Extract the (x, y) coordinate from the center of the cell holding the provided text.  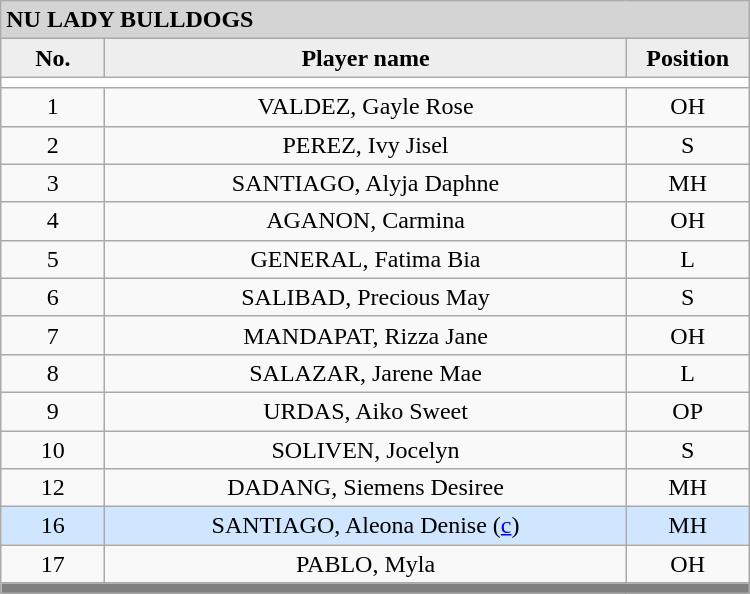
AGANON, Carmina (366, 221)
SANTIAGO, Alyja Daphne (366, 183)
Player name (366, 58)
PABLO, Myla (366, 564)
GENERAL, Fatima Bia (366, 259)
OP (688, 411)
VALDEZ, Gayle Rose (366, 107)
1 (53, 107)
SANTIAGO, Aleona Denise (c) (366, 526)
5 (53, 259)
No. (53, 58)
URDAS, Aiko Sweet (366, 411)
2 (53, 145)
17 (53, 564)
SALAZAR, Jarene Mae (366, 373)
PEREZ, Ivy Jisel (366, 145)
9 (53, 411)
4 (53, 221)
SOLIVEN, Jocelyn (366, 449)
10 (53, 449)
SALIBAD, Precious May (366, 297)
12 (53, 488)
16 (53, 526)
NU LADY BULLDOGS (375, 20)
8 (53, 373)
3 (53, 183)
MANDAPAT, Rizza Jane (366, 335)
6 (53, 297)
Position (688, 58)
7 (53, 335)
DADANG, Siemens Desiree (366, 488)
